Search for the cell housing the specified text and yield its [x, y] center coordinate. 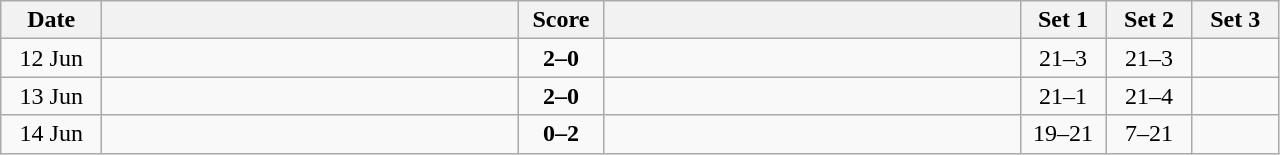
12 Jun [52, 58]
19–21 [1063, 134]
Score [561, 20]
14 Jun [52, 134]
7–21 [1149, 134]
Date [52, 20]
0–2 [561, 134]
13 Jun [52, 96]
Set 2 [1149, 20]
21–1 [1063, 96]
21–4 [1149, 96]
Set 1 [1063, 20]
Set 3 [1235, 20]
